Find where the given text appears and provide that cell's center as (X, Y) coordinate. 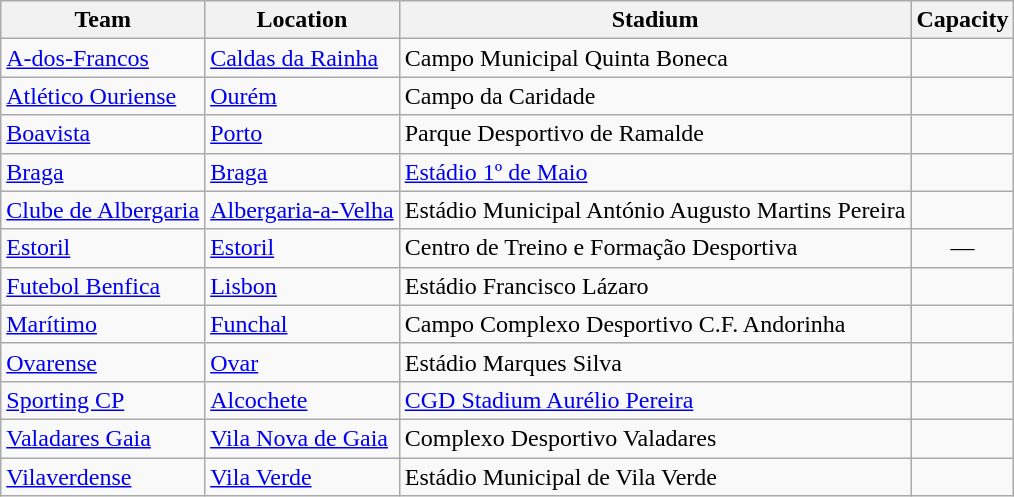
Centro de Treino e Formação Desportiva (655, 248)
Campo Complexo Desportivo C.F. Andorinha (655, 324)
Capacity (962, 20)
Stadium (655, 20)
Campo da Caridade (655, 96)
Atlético Ouriense (103, 96)
Complexo Desportivo Valadares (655, 438)
A-dos-Francos (103, 58)
Clube de Albergaria (103, 210)
Vilaverdense (103, 477)
Porto (302, 134)
Ovarense (103, 362)
Location (302, 20)
Vila Verde (302, 477)
Estádio Marques Silva (655, 362)
Ourém (302, 96)
Marítimo (103, 324)
Parque Desportivo de Ramalde (655, 134)
Boavista (103, 134)
Albergaria-a-Velha (302, 210)
Estádio Municipal António Augusto Martins Pereira (655, 210)
Futebol Benfica (103, 286)
Campo Municipal Quinta Boneca (655, 58)
Estádio Municipal de Vila Verde (655, 477)
— (962, 248)
Sporting CP (103, 400)
Team (103, 20)
Lisbon (302, 286)
Caldas da Rainha (302, 58)
Funchal (302, 324)
Alcochete (302, 400)
Ovar (302, 362)
Estádio 1º de Maio (655, 172)
Valadares Gaia (103, 438)
CGD Stadium Aurélio Pereira (655, 400)
Estádio Francisco Lázaro (655, 286)
Vila Nova de Gaia (302, 438)
